Identify which cell holds the provided text, then report its [X, Y] central coordinate. 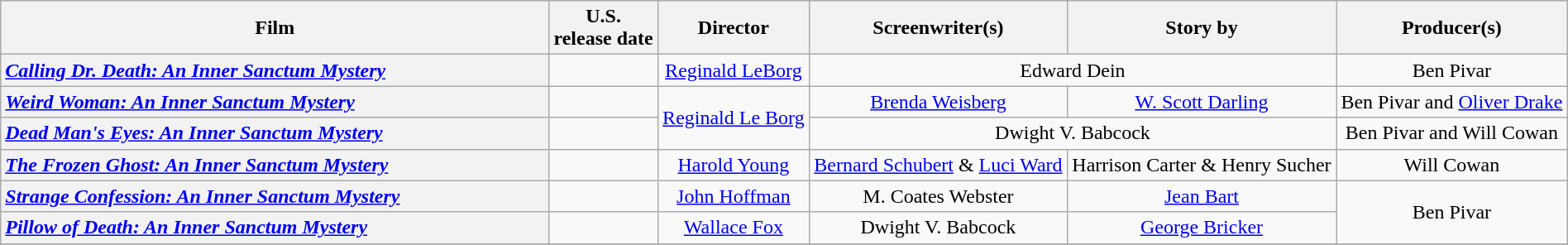
Ben Pivar and Will Cowan [1452, 133]
Pillow of Death: An Inner Sanctum Mystery [275, 228]
Reginald LeBorg [733, 70]
Will Cowan [1452, 165]
Film [275, 28]
Reginald Le Borg [733, 118]
Producer(s) [1452, 28]
Weird Woman: An Inner Sanctum Mystery [275, 102]
Story by [1201, 28]
Director [733, 28]
W. Scott Darling [1201, 102]
U.S. release date [604, 28]
Jean Bart [1201, 196]
John Hoffman [733, 196]
The Frozen Ghost: An Inner Sanctum Mystery [275, 165]
George Bricker [1201, 228]
Brenda Weisberg [938, 102]
Wallace Fox [733, 228]
Ben Pivar and Oliver Drake [1452, 102]
Strange Confession: An Inner Sanctum Mystery [275, 196]
Screenwriter(s) [938, 28]
Edward Dein [1072, 70]
Harrison Carter & Henry Sucher [1201, 165]
Bernard Schubert & Luci Ward [938, 165]
Harold Young [733, 165]
Dead Man's Eyes: An Inner Sanctum Mystery [275, 133]
M. Coates Webster [938, 196]
Calling Dr. Death: An Inner Sanctum Mystery [275, 70]
